Pinpoint the cell where the given text exists, returning its [x, y] midpoint coordinate. 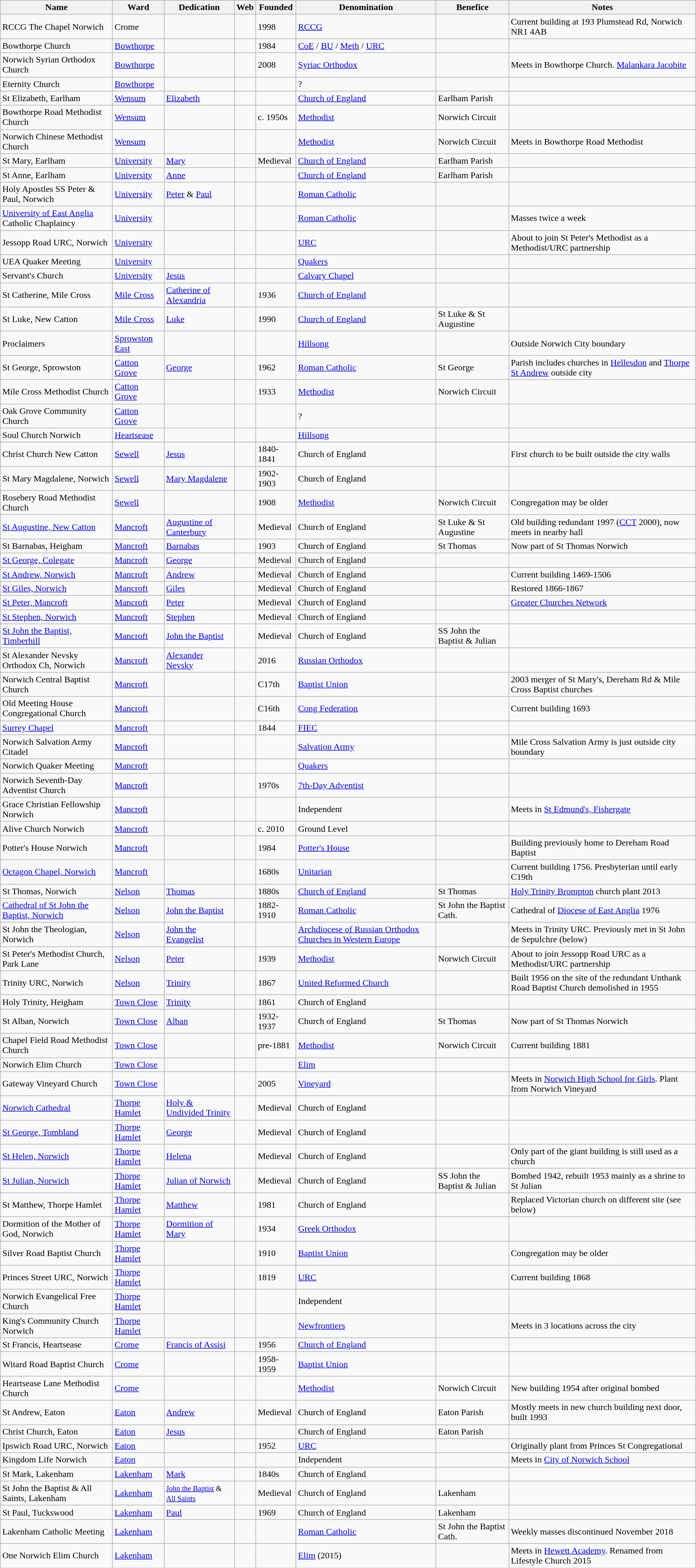
CoE / BU / Meth / URC [366, 46]
Old building redundant 1997 (CCT 2000), now meets in nearby hall [602, 527]
Holy Trinity, Heigham [57, 1002]
Founded [276, 7]
Bowthorpe Road Methodist Church [57, 117]
C16th [276, 709]
1861 [276, 1002]
c. 2010 [276, 828]
Chapel Field Road Methodist Church [57, 1046]
Trinity URC, Norwich [57, 983]
1933 [276, 392]
Mostly meets in new church building next door, built 1993 [602, 1412]
St George, Colegate [57, 560]
New building 1954 after original bombed [602, 1388]
Greek Orthodox [366, 1229]
Lakenham Catholic Meeting [57, 1531]
C17th [276, 684]
1998 [276, 27]
1956 [276, 1345]
Octagon Chapel, Norwich [57, 872]
Alexander Nevsky [199, 660]
Mile Cross Salvation Army is just outside city boundary [602, 747]
1903 [276, 546]
Current building 1868 [602, 1278]
Norwich Elim Church [57, 1065]
pre-1881 [276, 1046]
UEA Quaker Meeting [57, 262]
St Andrew, Eaton [57, 1412]
St Augustine, New Catton [57, 527]
Potter's House Norwich [57, 848]
Bombed 1942, rebuilt 1953 mainly as a shrine to St Julian [602, 1180]
1844 [276, 728]
2008 [276, 65]
1958-1959 [276, 1364]
Norwich Central Baptist Church [57, 684]
St Elizabeth, Earlham [57, 98]
Dormition of the Mother of God, Norwich [57, 1229]
1970s [276, 785]
7th-Day Adventist [366, 785]
Dormition of Mary [199, 1229]
Sprowston East [138, 344]
Francis of Assisi [199, 1345]
Holy & Undivided Trinity [199, 1108]
St John the Baptist, Timberhill [57, 636]
Mile Cross Methodist Church [57, 392]
1867 [276, 983]
King's Community Church Norwich [57, 1326]
Syriac Orthodox [366, 65]
Current building 1881 [602, 1046]
Benefice [473, 7]
Current building 1469-1506 [602, 574]
One Norwich Elim Church [57, 1556]
St John the Baptist & All Saints, Lakenham [57, 1493]
Norwich Chinese Methodist Church [57, 141]
Current building at 193 Plumstead Rd, Norwich NR1 4AB [602, 27]
United Reformed Church [366, 983]
St Stephen, Norwich [57, 617]
St Thomas, Norwich [57, 891]
St Anne, Earlham [57, 175]
1840-1841 [276, 454]
Soul Church Norwich [57, 435]
Barnabas [199, 546]
Holy Trinity Brompton church plant 2013 [602, 891]
FIEC [366, 728]
St Luke, New Catton [57, 319]
John the Baptist & All Saints [199, 1493]
Surrey Chapel [57, 728]
Elim [366, 1065]
Newfrontiers [366, 1326]
Only part of the giant building is still used as a church [602, 1156]
Norwich Seventh-Day Adventist Church [57, 785]
Ground Level [366, 828]
Julian of Norwich [199, 1180]
Mary Magdalene [199, 478]
Current building 1756. Presbyterian until early C19th [602, 872]
1840s [276, 1474]
Meets in City of Norwich School [602, 1460]
St George, Sprowston [57, 367]
Notes [602, 7]
Cong Federation [366, 709]
1880s [276, 891]
Potter's House [366, 848]
Jessopp Road URC, Norwich [57, 242]
Alban [199, 1021]
Vineyard [366, 1084]
Anne [199, 175]
St Peter, Mancroft [57, 603]
Cathedral of Diocese of East Anglia 1976 [602, 910]
Kingdom Life Norwich [57, 1460]
Paul [199, 1512]
Holy Apostles SS Peter & Paul, Norwich [57, 194]
Meets in St Edmund's, Fishergate [602, 809]
St Barnabas, Heigham [57, 546]
Witard Road Baptist Church [57, 1364]
St Alban, Norwich [57, 1021]
Current building 1693 [602, 709]
Norwich Evangelical Free Church [57, 1301]
Giles [199, 589]
Catherine of Alexandria [199, 295]
Helena [199, 1156]
St John the Theologian, Norwich [57, 935]
Name [57, 7]
St Helen, Norwich [57, 1156]
1969 [276, 1512]
Meets in Norwich High School for Girls. Plant from Norwich Vineyard [602, 1084]
Servant's Church [57, 276]
1882-1910 [276, 910]
Rosebery Road Methodist Church [57, 503]
1902-1903 [276, 478]
Bowthorpe Church [57, 46]
Christ Church New Catton [57, 454]
Greater Churches Network [602, 603]
Meets in Bowthorpe Church. Malankara Jacobite [602, 65]
Parish includes churches in Hellesdon and Thorpe St Andrew outside city [602, 367]
Ward [138, 7]
Meets in Trinity URC. Previously met in St John de Sepulchre (below) [602, 935]
St Peter's Methodist Church, Park Lane [57, 959]
University of East Anglia Catholic Chaplaincy [57, 218]
Outside Norwich City boundary [602, 344]
Luke [199, 319]
St Francis, Heartsease [57, 1345]
Norwich Cathedral [57, 1108]
Norwich Salvation Army Citadel [57, 747]
Alive Church Norwich [57, 828]
Unitarian [366, 872]
Denomination [366, 7]
2005 [276, 1084]
Mary [199, 161]
Gateway Vineyard Church [57, 1084]
Archdiocese of Russian Orthodox Churches in Western Europe [366, 935]
Masses twice a week [602, 218]
St Mark, Lakenham [57, 1474]
1680s [276, 872]
Ipswich Road URC, Norwich [57, 1446]
1981 [276, 1205]
1819 [276, 1278]
Built 1956 on the site of the redundant Unthank Road Baptist Church demolished in 1955 [602, 983]
Salvation Army [366, 747]
2003 merger of St Mary's, Dereham Rd & Mile Cross Baptist churches [602, 684]
Web [245, 7]
Building previously home to Dereham Road Baptist [602, 848]
Thomas [199, 891]
Restored 1866-1867 [602, 589]
Elim (2015) [366, 1556]
Norwich Quaker Meeting [57, 766]
St Catherine, Mile Cross [57, 295]
Dedication [199, 7]
1939 [276, 959]
St Andrew, Norwich [57, 574]
Silver Road Baptist Church [57, 1253]
St Giles, Norwich [57, 589]
St Mary Magdalene, Norwich [57, 478]
Replaced Victorian church on different site (see below) [602, 1205]
About to join St Peter's Methodist as a Methodist/URC partnership [602, 242]
Christ Church, Eaton [57, 1432]
St Alexander Nevsky Orthodox Ch, Norwich [57, 660]
Peter & Paul [199, 194]
1962 [276, 367]
Augustine of Canterbury [199, 527]
Calvary Chapel [366, 276]
Meets in Bowthorpe Road Methodist [602, 141]
First church to be built outside the city walls [602, 454]
St George, Tombland [57, 1132]
St Paul, Tuckswood [57, 1512]
St Matthew, Thorpe Hamlet [57, 1205]
Heartsease Lane Methodist Church [57, 1388]
Princes Street URC, Norwich [57, 1278]
Mark [199, 1474]
Weekly masses discontinued November 2018 [602, 1531]
Stephen [199, 617]
Proclaimers [57, 344]
1990 [276, 319]
Eternity Church [57, 84]
Grace Christian Fellowship Norwich [57, 809]
1936 [276, 295]
St Mary, Earlham [57, 161]
St George [473, 367]
Old Meeting House Congregational Church [57, 709]
1932-1937 [276, 1021]
Heartsease [138, 435]
St Julian, Norwich [57, 1180]
Originally plant from Princes St Congregational [602, 1446]
Meets in 3 locations across the city [602, 1326]
Elizabeth [199, 98]
Norwich Syrian Orthodox Church [57, 65]
Matthew [199, 1205]
Russian Orthodox [366, 660]
1952 [276, 1446]
2016 [276, 660]
Cathedral of St John the Baptist, Norwich [57, 910]
c. 1950s [276, 117]
1908 [276, 503]
John the Evangelist [199, 935]
RCCG [366, 27]
1910 [276, 1253]
Meets in Hewett Academy. Renamed from Lifestyle Church 2015 [602, 1556]
About to join Jessopp Road URC as a Methodist/URC partnership [602, 959]
Oak Grove Community Church [57, 416]
1934 [276, 1229]
RCCG The Chapel Norwich [57, 27]
